Identify which cell holds the provided text, then report its (X, Y) central coordinate. 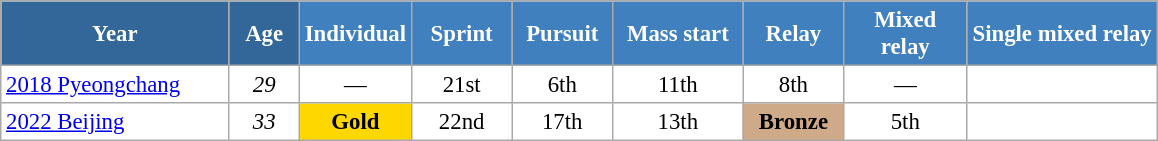
11th (678, 85)
Year (115, 34)
Pursuit (562, 34)
2022 Beijing (115, 122)
21st (462, 85)
Mixed relay (906, 34)
33 (264, 122)
17th (562, 122)
22nd (462, 122)
Mass start (678, 34)
8th (794, 85)
Individual (355, 34)
Age (264, 34)
Single mixed relay (1062, 34)
5th (906, 122)
13th (678, 122)
Gold (355, 122)
6th (562, 85)
Relay (794, 34)
2018 Pyeongchang (115, 85)
Sprint (462, 34)
Bronze (794, 122)
29 (264, 85)
